Provide the [x, y] coordinate of the cell's center where the given text is located.  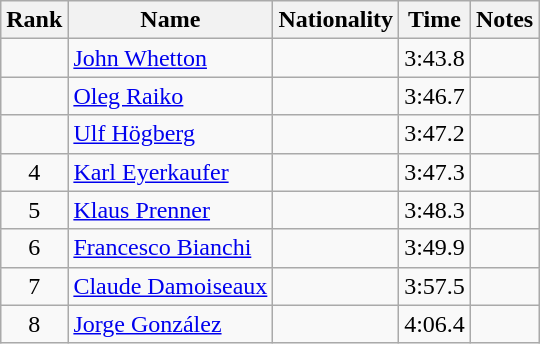
Klaus Prenner [170, 210]
3:48.3 [435, 210]
3:47.3 [435, 172]
3:57.5 [435, 286]
Ulf Högberg [170, 134]
3:43.8 [435, 58]
Jorge González [170, 324]
Francesco Bianchi [170, 248]
3:46.7 [435, 96]
Notes [504, 20]
5 [34, 210]
3:47.2 [435, 134]
John Whetton [170, 58]
4 [34, 172]
Claude Damoiseaux [170, 286]
3:49.9 [435, 248]
Karl Eyerkaufer [170, 172]
8 [34, 324]
6 [34, 248]
7 [34, 286]
4:06.4 [435, 324]
Oleg Raiko [170, 96]
Time [435, 20]
Nationality [336, 20]
Rank [34, 20]
Name [170, 20]
